From the cell containing the given text, extract its center point as [X, Y] coordinate. 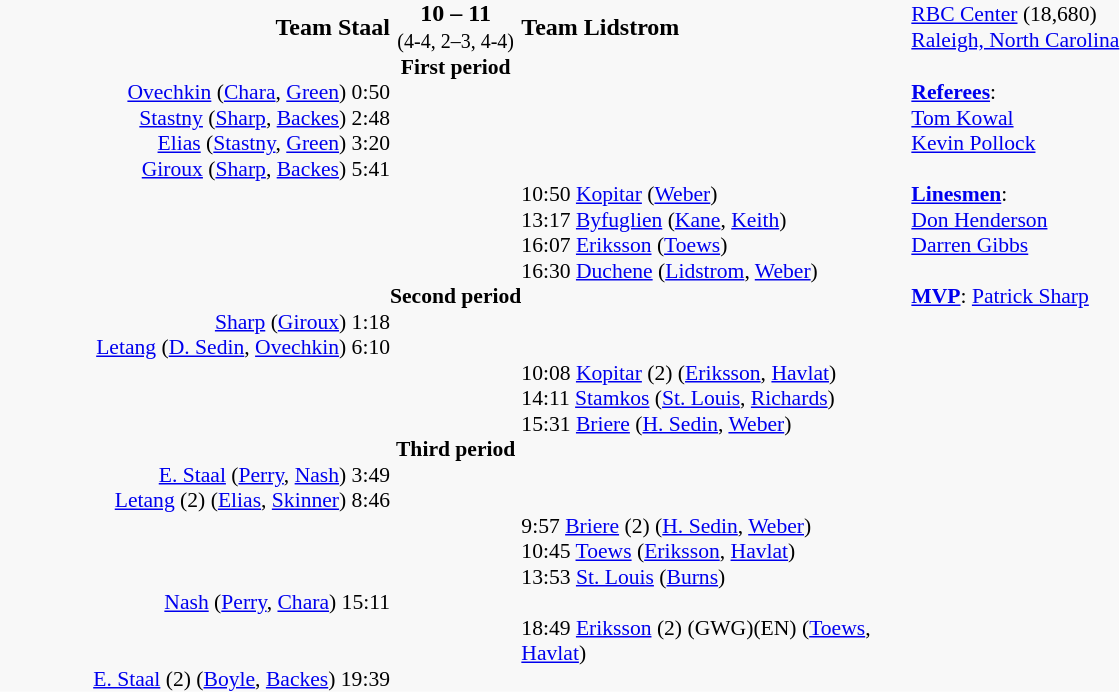
10:08 Kopitar (2) (Eriksson, Havlat) [716, 373]
10:50 Kopitar (Weber) [716, 195]
Don Henderson [1015, 220]
Letang (2) (Elias, Skinner) 8:46 [195, 501]
E. Staal (2) (Boyle, Backes) 19:39 [195, 679]
16:30 Duchene (Lidstrom, Weber) [716, 271]
13:17 Byfuglien (Kane, Keith) [716, 220]
15:31 Briere (H. Sedin, Weber) [716, 424]
18:49 Eriksson (2) (GWG)(EN) (Toews, Havlat) [716, 640]
Giroux (Sharp, Backes) 5:41 [195, 169]
13:53 St. Louis (Burns) [716, 577]
Stastny (Sharp, Backes) 2:48 [195, 118]
Elias (Stastny, Green) 3:20 [195, 143]
Third period [456, 449]
Darren Gibbs [1015, 245]
Second period [456, 297]
Linesmen: [1015, 195]
RBC Center (18,680)Raleigh, North Carolina [1015, 27]
Kevin Pollock [1015, 143]
9:57 Briere (2) (H. Sedin, Weber) [716, 526]
Sharp (Giroux) 1:18 [195, 322]
Team Lidstrom [716, 27]
E. Staal (Perry, Nash) 3:49 [195, 475]
Letang (D. Sedin, Ovechkin) 6:10 [195, 347]
14:11 Stamkos (St. Louis, Richards) [716, 399]
Nash (Perry, Chara) 15:11 [195, 603]
Referees: [1015, 93]
First period [456, 67]
10:45 Toews (Eriksson, Havlat) [716, 551]
MVP: Patrick Sharp [1015, 297]
10 – 11(4-4, 2–3, 4-4) [456, 27]
Ovechkin (Chara, Green) 0:50 [195, 93]
Team Staal [195, 27]
Tom Kowal [1015, 118]
16:07 Eriksson (Toews) [716, 245]
